Locate the cell with the specified text and output its (x, y) center coordinate. 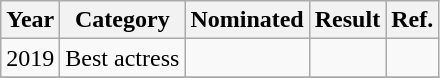
Ref. (412, 20)
Category (122, 20)
Best actress (122, 58)
Year (30, 20)
2019 (30, 58)
Nominated (247, 20)
Result (347, 20)
